Scan for the cell matching the given text and deliver its [x, y] coordinate at center. 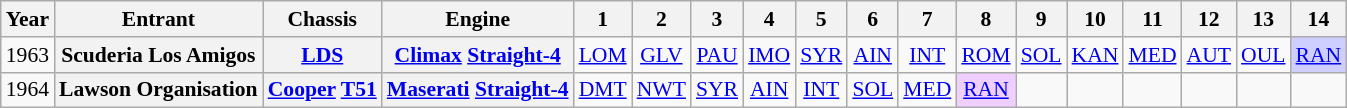
Entrant [158, 19]
LDS [322, 55]
Scuderia Los Amigos [158, 55]
6 [872, 19]
AUT [1209, 55]
1964 [28, 90]
PAU [717, 55]
Year [28, 19]
4 [769, 19]
12 [1209, 19]
1963 [28, 55]
3 [717, 19]
KAN [1096, 55]
2 [662, 19]
GLV [662, 55]
IMO [769, 55]
Lawson Organisation [158, 90]
9 [1042, 19]
7 [927, 19]
11 [1152, 19]
Engine [478, 19]
8 [986, 19]
Maserati Straight-4 [478, 90]
Climax Straight-4 [478, 55]
10 [1096, 19]
OUL [1263, 55]
ROM [986, 55]
Chassis [322, 19]
LOM [603, 55]
1 [603, 19]
14 [1319, 19]
DMT [603, 90]
NWT [662, 90]
13 [1263, 19]
5 [821, 19]
Cooper T51 [322, 90]
